Scan for the cell matching the given text and deliver its (x, y) coordinate at center. 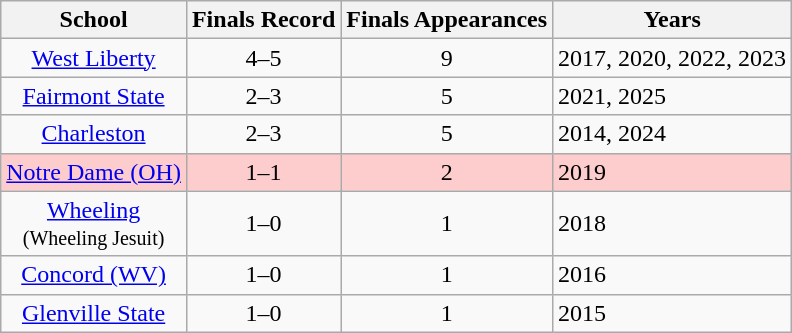
2014, 2024 (672, 134)
4–5 (263, 58)
Notre Dame (OH) (94, 172)
2019 (672, 172)
Fairmont State (94, 96)
School (94, 20)
2017, 2020, 2022, 2023 (672, 58)
Wheeling(Wheeling Jesuit) (94, 224)
Glenville State (94, 313)
West Liberty (94, 58)
2018 (672, 224)
Finals Appearances (447, 20)
2016 (672, 275)
2015 (672, 313)
2021, 2025 (672, 96)
Years (672, 20)
9 (447, 58)
Concord (WV) (94, 275)
2 (447, 172)
1–1 (263, 172)
Finals Record (263, 20)
Charleston (94, 134)
